Pinpoint the cell where the given text exists, returning its [X, Y] midpoint coordinate. 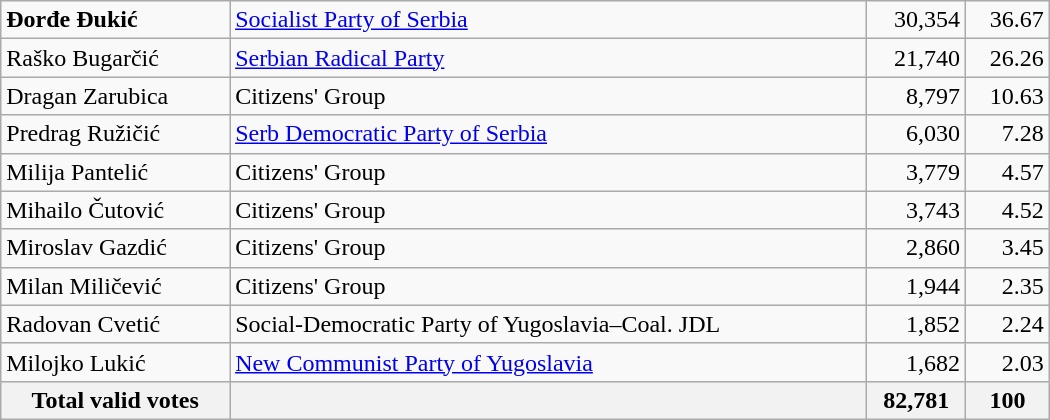
4.52 [1008, 210]
Milan Miličević [116, 286]
Dragan Zarubica [116, 96]
1,852 [916, 324]
2.35 [1008, 286]
Mihailo Čutović [116, 210]
30,354 [916, 20]
1,682 [916, 362]
Milojko Lukić [116, 362]
2.24 [1008, 324]
26.26 [1008, 58]
1,944 [916, 286]
Radovan Cvetić [116, 324]
6,030 [916, 134]
Social-Democratic Party of Yugoslavia–Coal. JDL [548, 324]
Milija Pantelić [116, 172]
2,860 [916, 248]
Serbian Radical Party [548, 58]
Miroslav Gazdić [116, 248]
2.03 [1008, 362]
82,781 [916, 400]
3,743 [916, 210]
Serb Democratic Party of Serbia [548, 134]
Total valid votes [116, 400]
Raško Bugarčić [116, 58]
Socialist Party of Serbia [548, 20]
100 [1008, 400]
3,779 [916, 172]
21,740 [916, 58]
7.28 [1008, 134]
Đorđe Đukić [116, 20]
4.57 [1008, 172]
8,797 [916, 96]
New Communist Party of Yugoslavia [548, 362]
Predrag Ružičić [116, 134]
36.67 [1008, 20]
3.45 [1008, 248]
10.63 [1008, 96]
